Scan for the cell matching the given text and deliver its [x, y] coordinate at center. 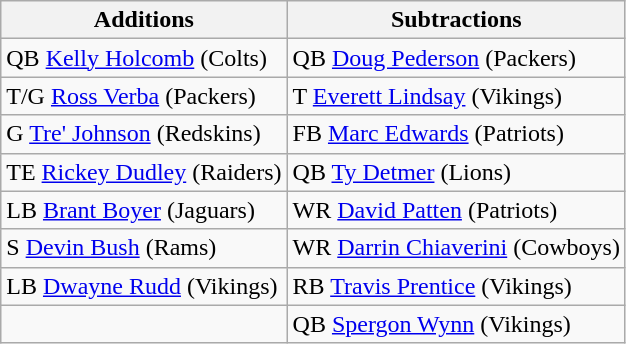
Subtractions [456, 20]
LB Dwayne Rudd (Vikings) [144, 286]
FB Marc Edwards (Patriots) [456, 134]
RB Travis Prentice (Vikings) [456, 286]
G Tre' Johnson (Redskins) [144, 134]
S Devin Bush (Rams) [144, 248]
QB Ty Detmer (Lions) [456, 172]
T/G Ross Verba (Packers) [144, 96]
LB Brant Boyer (Jaguars) [144, 210]
WR David Patten (Patriots) [456, 210]
T Everett Lindsay (Vikings) [456, 96]
WR Darrin Chiaverini (Cowboys) [456, 248]
TE Rickey Dudley (Raiders) [144, 172]
QB Kelly Holcomb (Colts) [144, 58]
QB Spergon Wynn (Vikings) [456, 324]
QB Doug Pederson (Packers) [456, 58]
Additions [144, 20]
